Detect which cell encompasses the target text, then output its [X, Y] center coordinate. 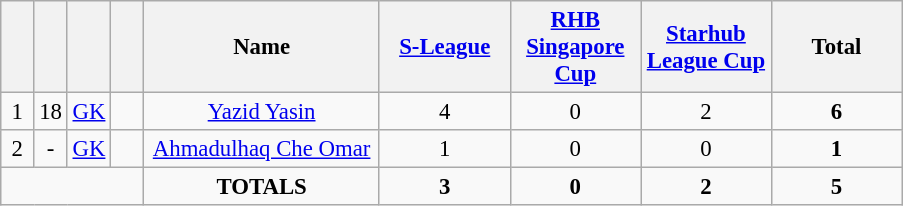
S-League [444, 47]
RHB Singapore Cup [576, 47]
18 [50, 112]
Ahmadulhaq Che Omar [262, 149]
Name [262, 47]
TOTALS [262, 187]
5 [836, 187]
Yazid Yasin [262, 112]
6 [836, 112]
- [50, 149]
3 [444, 187]
4 [444, 112]
Starhub League Cup [706, 47]
Total [836, 47]
